Find where the given text appears and provide that cell's center as (x, y) coordinate. 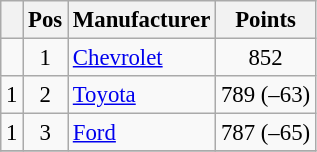
852 (266, 58)
2 (46, 95)
Ford (142, 133)
Points (266, 20)
787 (–65) (266, 133)
Pos (46, 20)
Toyota (142, 95)
Manufacturer (142, 20)
3 (46, 133)
Chevrolet (142, 58)
789 (–63) (266, 95)
